From the cell containing the given text, extract its center point as (X, Y) coordinate. 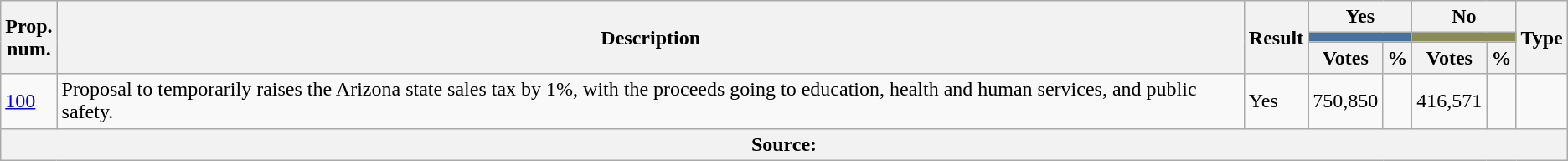
Result (1276, 37)
No (1464, 17)
Source: (784, 144)
750,850 (1345, 101)
Proposal to temporarily raises the Arizona state sales tax by 1%, with the proceeds going to education, health and human services, and public safety. (650, 101)
100 (28, 101)
Description (650, 37)
416,571 (1449, 101)
Prop.num. (28, 37)
Type (1541, 37)
